Capture the cell that displays the provided text and extract its (X, Y) central coordinate. 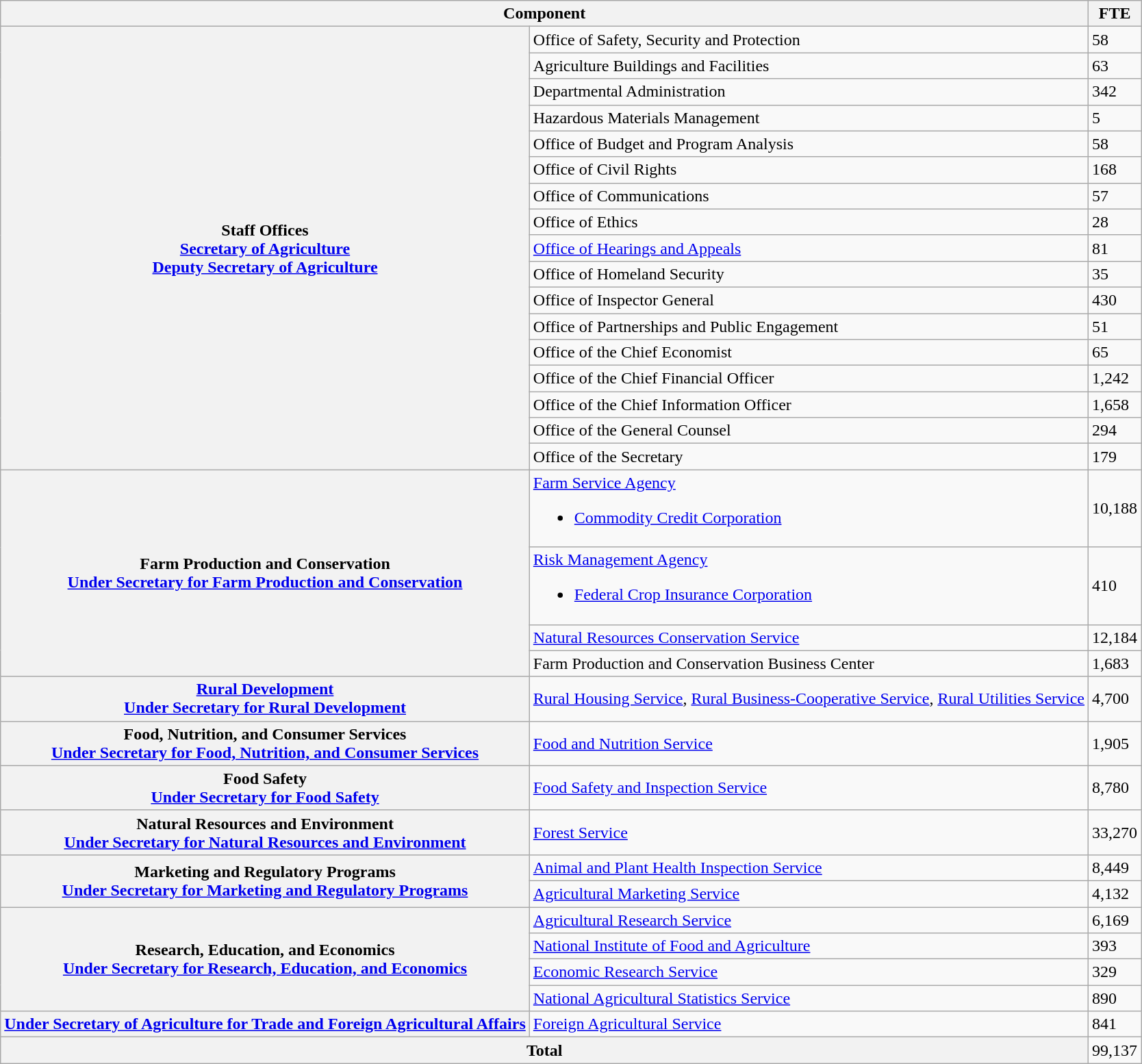
Agricultural Research Service (809, 920)
Component (545, 14)
Economic Research Service (809, 972)
Total (545, 1050)
National Agricultural Statistics Service (809, 998)
1,683 (1115, 663)
National Institute of Food and Agriculture (809, 946)
Office of Inspector General (809, 300)
393 (1115, 946)
33,270 (1115, 833)
Hazardous Materials Management (809, 118)
168 (1115, 170)
Farm Production and Conservation Business Center (809, 663)
Marketing and Regulatory ProgramsUnder Secretary for Marketing and Regulatory Programs (266, 881)
Staff OfficesSecretary of AgricultureDeputy Secretary of Agriculture (266, 248)
4,700 (1115, 698)
1,905 (1115, 744)
Office of Communications (809, 196)
Agriculture Buildings and Facilities (809, 66)
Office of the Chief Economist (809, 353)
Forest Service (809, 833)
28 (1115, 222)
342 (1115, 92)
Risk Management AgencyFederal Crop Insurance Corporation (809, 586)
Farm Service AgencyCommodity Credit Corporation (809, 508)
Office of the Secretary (809, 457)
410 (1115, 586)
63 (1115, 66)
Under Secretary of Agriculture for Trade and Foreign Agricultural Affairs (266, 1024)
51 (1115, 327)
Office of Homeland Security (809, 274)
Office of Civil Rights (809, 170)
Food Safety and Inspection Service (809, 787)
35 (1115, 274)
Office of Partnerships and Public Engagement (809, 327)
10,188 (1115, 508)
Office of the Chief Financial Officer (809, 379)
Rural DevelopmentUnder Secretary for Rural Development (266, 698)
Office of Budget and Program Analysis (809, 144)
Office of Safety, Security and Protection (809, 40)
Office of the General Counsel (809, 431)
329 (1115, 972)
179 (1115, 457)
Agricultural Marketing Service (809, 894)
Food SafetyUnder Secretary for Food Safety (266, 787)
Farm Production and ConservationUnder Secretary for Farm Production and Conservation (266, 573)
1,242 (1115, 379)
Office of Ethics (809, 222)
430 (1115, 300)
5 (1115, 118)
4,132 (1115, 894)
81 (1115, 248)
294 (1115, 431)
99,137 (1115, 1050)
841 (1115, 1024)
Office of Hearings and Appeals (809, 248)
65 (1115, 353)
Natural Resources Conservation Service (809, 637)
FTE (1115, 14)
Natural Resources and EnvironmentUnder Secretary for Natural Resources and Environment (266, 833)
Office of the Chief Information Officer (809, 405)
890 (1115, 998)
12,184 (1115, 637)
Departmental Administration (809, 92)
8,780 (1115, 787)
Food and Nutrition Service (809, 744)
57 (1115, 196)
Rural Housing Service, Rural Business-Cooperative Service, Rural Utilities Service (809, 698)
Foreign Agricultural Service (809, 1024)
Food, Nutrition, and Consumer ServicesUnder Secretary for Food, Nutrition, and Consumer Services (266, 744)
1,658 (1115, 405)
Animal and Plant Health Inspection Service (809, 867)
Research, Education, and EconomicsUnder Secretary for Research, Education, and Economics (266, 959)
8,449 (1115, 867)
6,169 (1115, 920)
